Provide the (x, y) coordinate of the cell's center where the given text is located.  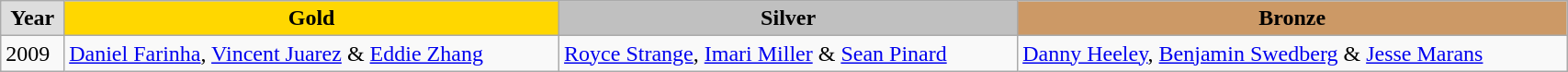
Silver (788, 18)
Gold (312, 18)
Daniel Farinha, Vincent Juarez & Eddie Zhang (312, 54)
Royce Strange, Imari Miller & Sean Pinard (788, 54)
Danny Heeley, Benjamin Swedberg & Jesse Marans (1292, 54)
2009 (33, 54)
Year (33, 18)
Bronze (1292, 18)
